Find where the given text appears and provide that cell's center as [x, y] coordinate. 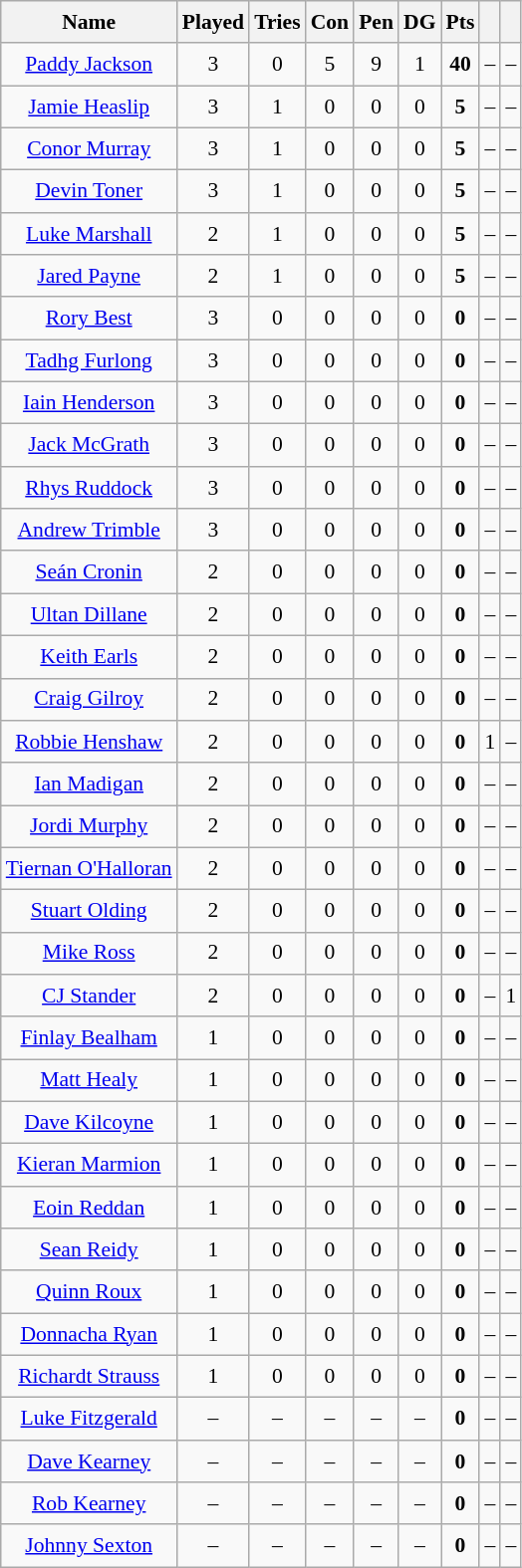
Robbie Henshaw [90, 743]
DG [420, 22]
Kieran Marmion [90, 1165]
Mike Ross [90, 954]
Craig Gilroy [90, 699]
Andrew Trimble [90, 530]
Tiernan O'Halloran [90, 868]
Keith Earls [90, 657]
Tadhg Furlong [90, 360]
Name [90, 22]
Ian Madigan [90, 784]
40 [460, 66]
Quinn Roux [90, 1292]
Rob Kearney [90, 1503]
Devin Toner [90, 191]
Eoin Reddan [90, 1209]
Luke Marshall [90, 235]
9 [377, 66]
Dave Kearney [90, 1461]
Matt Healy [90, 1081]
Seán Cronin [90, 573]
Conor Murray [90, 149]
Ultan Dillane [90, 615]
Pts [460, 22]
Pen [377, 22]
Stuart Olding [90, 912]
Rhys Ruddock [90, 488]
Dave Kilcoyne [90, 1123]
Rory Best [90, 319]
Donnacha Ryan [90, 1334]
Jared Payne [90, 277]
Johnny Sexton [90, 1547]
Tries [277, 22]
Paddy Jackson [90, 66]
Jamie Heaslip [90, 108]
CJ Stander [90, 996]
Iain Henderson [90, 404]
Jack McGrath [90, 446]
Jordi Murphy [90, 826]
Con [331, 22]
Luke Fitzgerald [90, 1420]
Played [213, 22]
Sean Reidy [90, 1250]
Finlay Bealham [90, 1039]
Richardt Strauss [90, 1378]
